Search for the cell housing the specified text and yield its [X, Y] center coordinate. 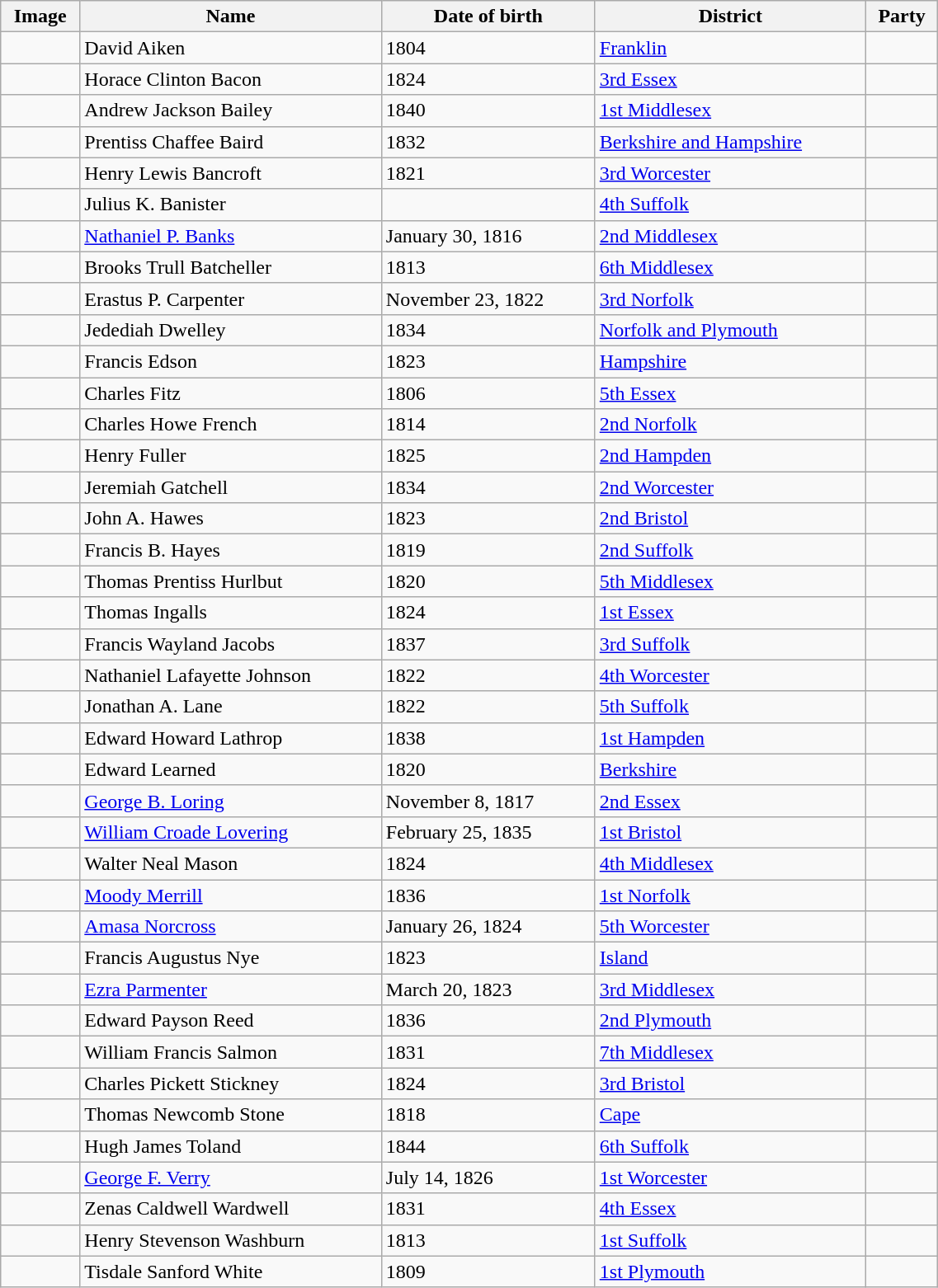
Edward Howard Lathrop [231, 738]
Brooks Trull Batcheller [231, 267]
January 30, 1816 [488, 236]
1st Middlesex [730, 110]
3rd Essex [730, 79]
Nathaniel Lafayette Johnson [231, 675]
4th Suffolk [730, 204]
Island [730, 958]
1844 [488, 1146]
3rd Norfolk [730, 298]
Edward Learned [231, 769]
1814 [488, 425]
2nd Hampden [730, 456]
Moody Merrill [231, 895]
Edward Payson Reed [231, 1021]
Hugh James Toland [231, 1146]
Thomas Newcomb Stone [231, 1115]
6th Middlesex [730, 267]
4th Worcester [730, 675]
2nd Middlesex [730, 236]
David Aiken [231, 48]
1806 [488, 393]
Henry Fuller [231, 456]
Horace Clinton Bacon [231, 79]
Nathaniel P. Banks [231, 236]
Charles Fitz [231, 393]
Jonathan A. Lane [231, 707]
3rd Worcester [730, 173]
4th Middlesex [730, 863]
1st Essex [730, 613]
2nd Suffolk [730, 550]
2nd Plymouth [730, 1021]
1st Hampden [730, 738]
Francis B. Hayes [231, 550]
1st Worcester [730, 1178]
Prentiss Chaffee Baird [231, 142]
Norfolk and Plymouth [730, 330]
Andrew Jackson Bailey [231, 110]
Name [231, 16]
1st Norfolk [730, 895]
Franklin [730, 48]
November 8, 1817 [488, 801]
Francis Augustus Nye [231, 958]
2nd Norfolk [730, 425]
Erastus P. Carpenter [231, 298]
Francis Wayland Jacobs [231, 644]
January 26, 1824 [488, 927]
Berkshire and Hampshire [730, 142]
Tisdale Sanford White [231, 1272]
1804 [488, 48]
Zenas Caldwell Wardwell [231, 1209]
1837 [488, 644]
Ezra Parmenter [231, 990]
Amasa Norcross [231, 927]
Jedediah Dwelley [231, 330]
1819 [488, 550]
5th Essex [730, 393]
November 23, 1822 [488, 298]
1838 [488, 738]
1809 [488, 1272]
Cape [730, 1115]
Henry Stevenson Washburn [231, 1240]
George B. Loring [231, 801]
Date of birth [488, 16]
Julius K. Banister [231, 204]
Party [902, 16]
1st Suffolk [730, 1240]
February 25, 1835 [488, 832]
District [730, 16]
Image [40, 16]
1832 [488, 142]
Charles Howe French [231, 425]
5th Middlesex [730, 581]
1840 [488, 110]
2nd Worcester [730, 487]
5th Worcester [730, 927]
Berkshire [730, 769]
7th Middlesex [730, 1052]
1st Plymouth [730, 1272]
1821 [488, 173]
3rd Middlesex [730, 990]
Henry Lewis Bancroft [231, 173]
Jeremiah Gatchell [231, 487]
Thomas Prentiss Hurlbut [231, 581]
July 14, 1826 [488, 1178]
1825 [488, 456]
William Croade Lovering [231, 832]
John A. Hawes [231, 519]
Walter Neal Mason [231, 863]
3rd Suffolk [730, 644]
Francis Edson [231, 361]
2nd Essex [730, 801]
March 20, 1823 [488, 990]
Hampshire [730, 361]
Thomas Ingalls [231, 613]
1818 [488, 1115]
6th Suffolk [730, 1146]
George F. Verry [231, 1178]
2nd Bristol [730, 519]
William Francis Salmon [231, 1052]
5th Suffolk [730, 707]
Charles Pickett Stickney [231, 1084]
3rd Bristol [730, 1084]
1st Bristol [730, 832]
4th Essex [730, 1209]
